Detect which cell encompasses the target text, then output its (x, y) center coordinate. 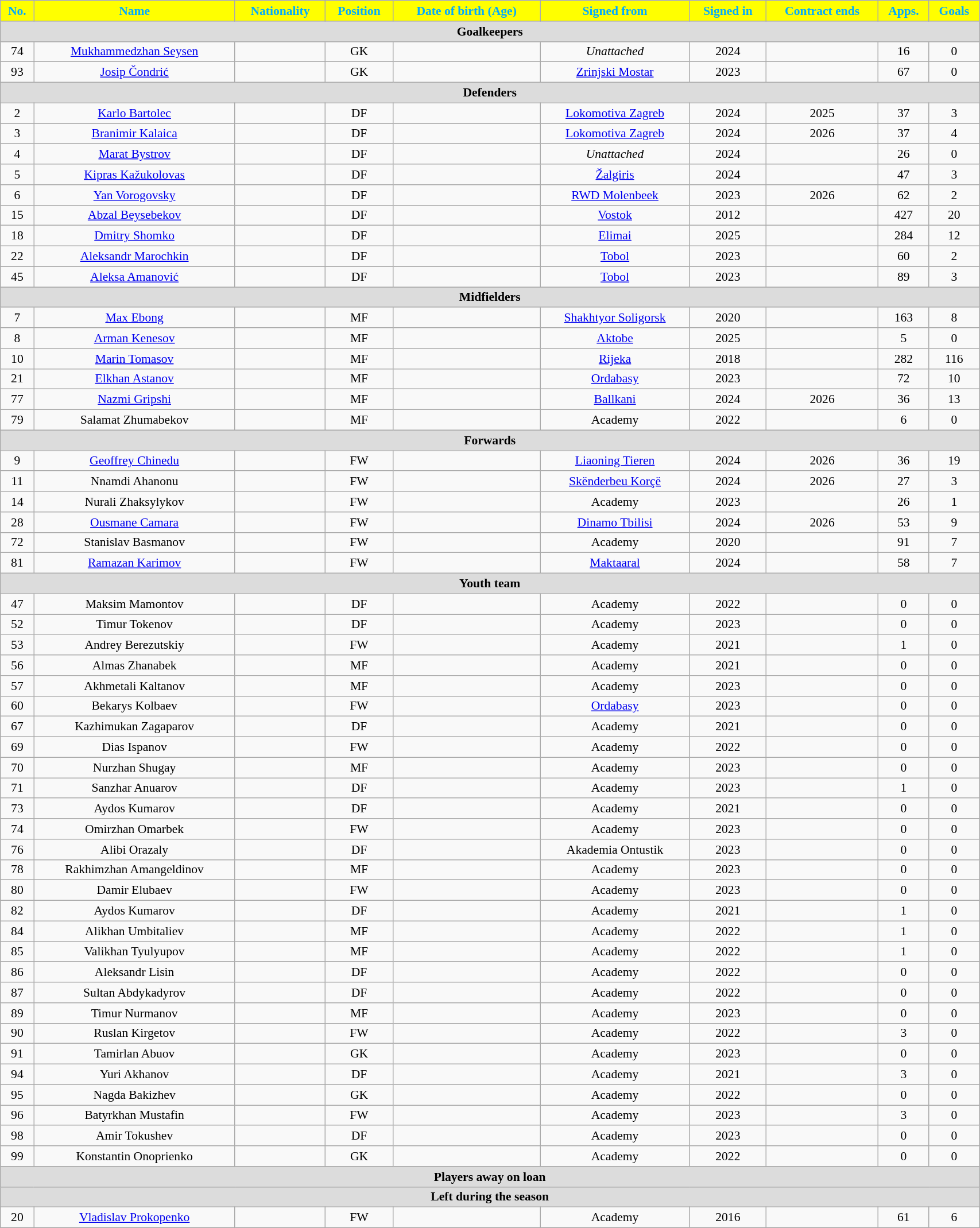
Bekarys Kolbaev (134, 706)
Liaoning Tieren (615, 461)
58 (904, 563)
28 (17, 522)
18 (17, 236)
Damir Elubaev (134, 890)
Marat Bystrov (134, 154)
Nazmi Gripshi (134, 400)
19 (954, 461)
Yan Vorogovsky (134, 195)
Vostok (615, 215)
Abzal Beysebekov (134, 215)
70 (17, 768)
Maksim Mamontov (134, 604)
Nationality (280, 11)
Josip Čondrić (134, 72)
Alibi Orazaly (134, 850)
Maktaaral (615, 563)
57 (17, 686)
77 (17, 400)
56 (17, 665)
12 (954, 236)
284 (904, 236)
2016 (728, 1218)
Name (134, 11)
Kipras Kažukolovas (134, 175)
Elimai (615, 236)
Branimir Kalaica (134, 134)
Skënderbeu Korçë (615, 482)
Timur Nurmanov (134, 1013)
Omirzhan Omarbek (134, 829)
Forwards (490, 440)
Ballkani (615, 400)
Ruslan Kirgetov (134, 1033)
Aleksandr Marochkin (134, 257)
Andrey Berezutskiy (134, 645)
Kazhimukan Zagaparov (134, 727)
Karlo Bartolec (134, 113)
27 (904, 482)
14 (17, 502)
96 (17, 1115)
Nagda Bakizhev (134, 1095)
Max Ebong (134, 318)
Žalgiris (615, 175)
85 (17, 952)
98 (17, 1136)
Apps. (904, 11)
15 (17, 215)
87 (17, 993)
11 (17, 482)
78 (17, 870)
282 (904, 359)
Dias Ispanov (134, 747)
Nurzhan Shugay (134, 768)
69 (17, 747)
Nurali Zhaksylykov (134, 502)
93 (17, 72)
90 (17, 1033)
2018 (728, 359)
Yuri Akhanov (134, 1075)
Timur Tokenov (134, 625)
Left during the season (490, 1197)
52 (17, 625)
Aktobe (615, 338)
76 (17, 850)
82 (17, 911)
45 (17, 277)
Ramazan Karimov (134, 563)
Signed in (728, 11)
Vladislav Prokopenko (134, 1218)
Salamat Zhumabekov (134, 420)
Position (359, 11)
Akhmetali Kaltanov (134, 686)
Ousmane Camara (134, 522)
84 (17, 931)
Elkhan Astanov (134, 379)
116 (954, 359)
427 (904, 215)
Arman Kenesov (134, 338)
13 (954, 400)
61 (904, 1218)
Aleksa Amanović (134, 277)
Akademia Ontustik (615, 850)
Alikhan Umbitaliev (134, 931)
94 (17, 1075)
16 (904, 52)
Date of birth (Age) (466, 11)
Goalkeepers (490, 32)
Shakhtyor Soligorsk (615, 318)
79 (17, 420)
163 (904, 318)
Tamirlan Abuov (134, 1054)
81 (17, 563)
Rakhimzhan Amangeldinov (134, 870)
Zrinjski Mostar (615, 72)
80 (17, 890)
95 (17, 1095)
Aleksandr Lisin (134, 973)
Konstantin Onoprienko (134, 1156)
No. (17, 11)
Defenders (490, 93)
22 (17, 257)
Rijeka (615, 359)
Marin Tomasov (134, 359)
Goals (954, 11)
Sanzhar Anuarov (134, 788)
Nnamdi Ahanonu (134, 482)
99 (17, 1156)
21 (17, 379)
Geoffrey Chinedu (134, 461)
RWD Molenbeek (615, 195)
86 (17, 973)
Midfielders (490, 297)
Contract ends (822, 11)
73 (17, 809)
Amir Tokushev (134, 1136)
Almas Zhanabek (134, 665)
Valikhan Tyulyupov (134, 952)
Mukhammedzhan Seysen (134, 52)
Sultan Abdykadyrov (134, 993)
Players away on loan (490, 1177)
2012 (728, 215)
Dmitry Shomko (134, 236)
Youth team (490, 584)
Dinamo Tbilisi (615, 522)
71 (17, 788)
Signed from (615, 11)
Batyrkhan Mustafin (134, 1115)
Stanislav Basmanov (134, 543)
62 (904, 195)
